Return [X, Y] of the center of cell containing provided text 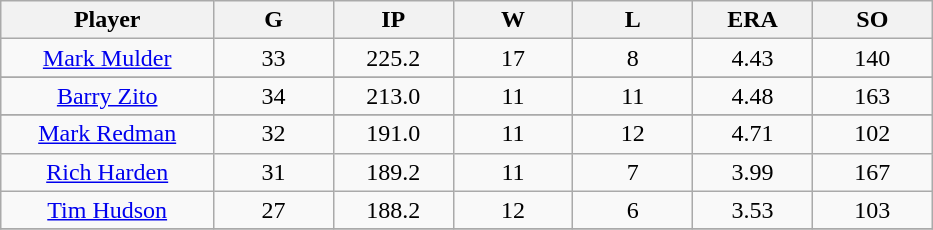
188.2 [393, 210]
Mark Redman [108, 134]
213.0 [393, 96]
L [633, 20]
225.2 [393, 58]
189.2 [393, 172]
6 [633, 210]
4.48 [753, 96]
Tim Hudson [108, 210]
140 [872, 58]
34 [274, 96]
SO [872, 20]
Player [108, 20]
Rich Harden [108, 172]
Mark Mulder [108, 58]
8 [633, 58]
IP [393, 20]
102 [872, 134]
17 [513, 58]
3.99 [753, 172]
32 [274, 134]
Barry Zito [108, 96]
191.0 [393, 134]
103 [872, 210]
4.43 [753, 58]
27 [274, 210]
31 [274, 172]
4.71 [753, 134]
163 [872, 96]
167 [872, 172]
W [513, 20]
G [274, 20]
7 [633, 172]
ERA [753, 20]
33 [274, 58]
3.53 [753, 210]
